Determine the [x, y] coordinate at the center of the cell enclosing the given text.  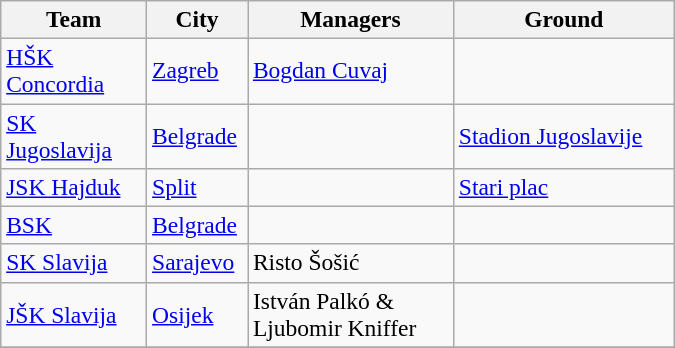
HŠK Concordia [74, 70]
SK Slavija [74, 263]
BSK [74, 225]
Risto Šošić [351, 263]
JŠK Slavija [74, 314]
Bogdan Cuvaj [351, 70]
JSK Hajduk [74, 187]
Zagreb [198, 70]
Split [198, 187]
Ground [564, 19]
Stadion Jugoslavije [564, 136]
SK Jugoslavija [74, 136]
Managers [351, 19]
Sarajevo [198, 263]
Team [74, 19]
Osijek [198, 314]
City [198, 19]
István Palkó & Ljubomir Kniffer [351, 314]
Stari plac [564, 187]
